Locate the cell with the specified text and output its (x, y) center coordinate. 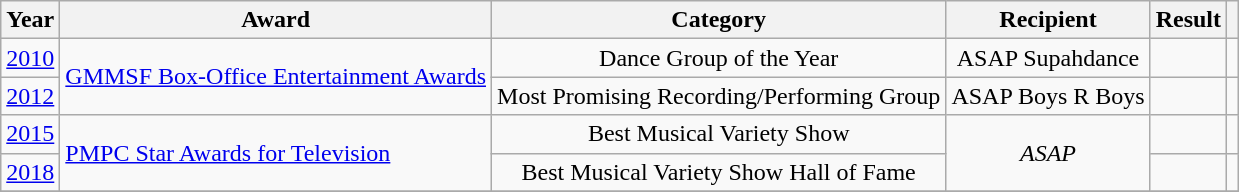
Recipient (1048, 20)
Category (719, 20)
Award (276, 20)
ASAP Boys R Boys (1048, 96)
2012 (30, 96)
2015 (30, 134)
Dance Group of the Year (719, 58)
Best Musical Variety Show Hall of Fame (719, 172)
PMPC Star Awards for Television (276, 153)
Best Musical Variety Show (719, 134)
Most Promising Recording/Performing Group (719, 96)
2018 (30, 172)
2010 (30, 58)
GMMSF Box-Office Entertainment Awards (276, 77)
ASAP (1048, 153)
Year (30, 20)
Result (1188, 20)
ASAP Supahdance (1048, 58)
